Extract the [x, y] coordinate from the center of the cell holding the provided text.  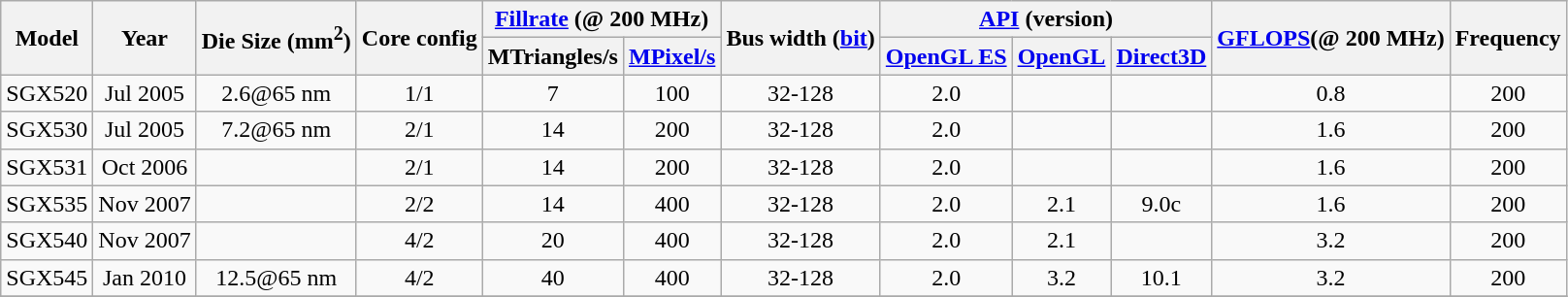
Core config [419, 38]
SGX530 [47, 130]
SGX531 [47, 167]
SGX520 [47, 93]
2/2 [419, 204]
9.0c [1161, 204]
SGX545 [47, 278]
40 [553, 278]
Model [47, 38]
OpenGL [1062, 56]
Die Size (mm2) [276, 38]
Jan 2010 [145, 278]
MTriangles/s [553, 56]
MPixel/s [671, 56]
Bus width (bit) [800, 38]
0.8 [1331, 93]
API (version) [1046, 19]
2.6@65 nm [276, 93]
GFLOPS(@ 200 MHz) [1331, 38]
20 [553, 241]
Oct 2006 [145, 167]
SGX540 [47, 241]
100 [671, 93]
7 [553, 93]
Year [145, 38]
Frequency [1508, 38]
10.1 [1161, 278]
OpenGL ES [946, 56]
Fillrate (@ 200 MHz) [602, 19]
12.5@65 nm [276, 278]
1/1 [419, 93]
7.2@65 nm [276, 130]
Direct3D [1161, 56]
SGX535 [47, 204]
